Return the (X, Y) coordinate for the center point of the cell that contains the specified text.  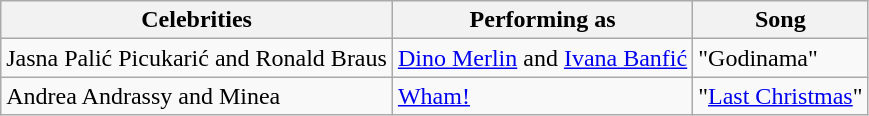
Dino Merlin and Ivana Banfić (542, 58)
"Godinama" (780, 58)
Jasna Palić Picukarić and Ronald Braus (197, 58)
Wham! (542, 96)
"Last Christmas" (780, 96)
Performing as (542, 20)
Andrea Andrassy and Minea (197, 96)
Celebrities (197, 20)
Song (780, 20)
